For the text-containing cell, return its midpoint in [x, y] coordinate format. 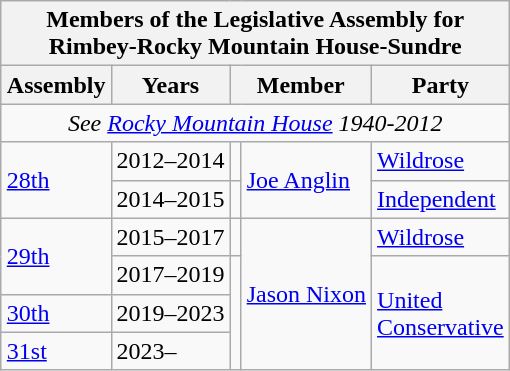
Party [441, 85]
Independent [441, 199]
2012–2014 [170, 161]
28th [56, 180]
See Rocky Mountain House 1940-2012 [255, 123]
2014–2015 [170, 199]
Joe Anglin [306, 180]
UnitedConservative [441, 313]
Jason Nixon [306, 294]
29th [56, 256]
Members of the Legislative Assembly forRimbey-Rocky Mountain House-Sundre [255, 34]
2023– [170, 351]
2017–2019 [170, 275]
2015–2017 [170, 237]
31st [56, 351]
Years [170, 85]
30th [56, 313]
Member [300, 85]
Assembly [56, 85]
2019–2023 [170, 313]
